Find where the given text appears and provide that cell's center as [X, Y] coordinate. 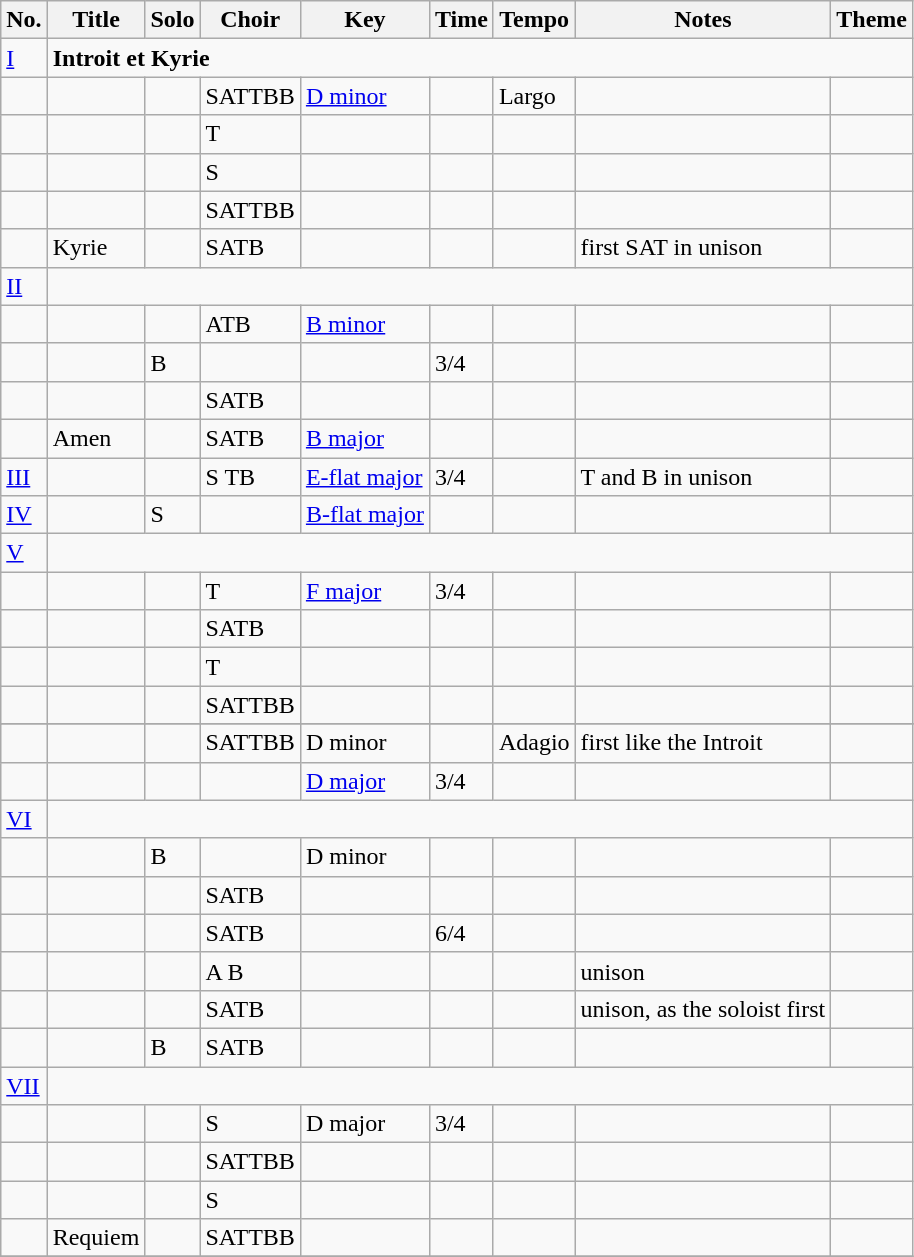
III [24, 477]
VI [24, 819]
6/4 [461, 933]
I [24, 58]
VII [24, 1085]
Adagio [534, 743]
Amen [96, 438]
unison, as the soloist first [703, 1009]
Notes [703, 20]
T and B in unison [703, 477]
Introit et Kyrie [480, 58]
F major [364, 591]
A B [250, 971]
Largo [534, 96]
Key [364, 20]
Solo [172, 20]
II [24, 286]
IV [24, 515]
E-flat major [364, 477]
Choir [250, 20]
Title [96, 20]
B-flat major [364, 515]
ATB [250, 324]
B major [364, 438]
No. [24, 20]
Requiem [96, 1238]
B minor [364, 324]
V [24, 553]
Tempo [534, 20]
Time [461, 20]
Theme [872, 20]
first like the Introit [703, 743]
first SAT in unison [703, 248]
unison [703, 971]
Kyrie [96, 248]
S TB [250, 477]
